Identify which cell holds the provided text, then report its [x, y] central coordinate. 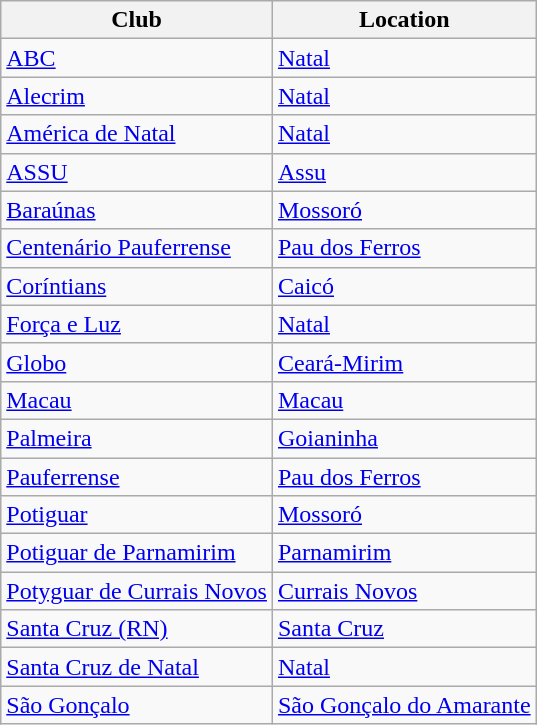
Santa Cruz [404, 629]
Força e Luz [137, 324]
ABC [137, 58]
Alecrim [137, 96]
Centenário Pauferrense [137, 248]
Palmeira [137, 438]
Assu [404, 172]
Ceará-Mirim [404, 362]
Potiguar [137, 515]
Potyguar de Currais Novos [137, 591]
São Gonçalo do Amarante [404, 705]
Globo [137, 362]
Santa Cruz de Natal [137, 667]
ASSU [137, 172]
América de Natal [137, 134]
Goianinha [404, 438]
Baraúnas [137, 210]
Coríntians [137, 286]
Santa Cruz (RN) [137, 629]
Parnamirim [404, 553]
Potiguar de Parnamirim [137, 553]
Currais Novos [404, 591]
Club [137, 20]
Caicó [404, 286]
São Gonçalo [137, 705]
Location [404, 20]
Pauferrense [137, 477]
